Output the (X, Y) coordinate of the center of the cell containing the given text.  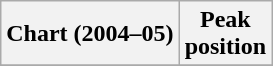
Peak position (225, 34)
Chart (2004–05) (90, 34)
